Detect which cell encompasses the target text, then output its [x, y] center coordinate. 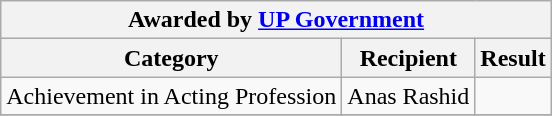
Result [513, 58]
Awarded by UP Government [276, 20]
Anas Rashid [408, 96]
Achievement in Acting Profession [172, 96]
Recipient [408, 58]
Category [172, 58]
